Return the [X, Y] coordinate for the center point of the cell that contains the specified text.  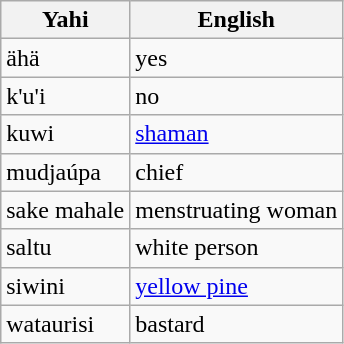
kuwi [66, 134]
ähä [66, 58]
yellow pine [236, 286]
k'u'i [66, 96]
shaman [236, 134]
saltu [66, 248]
wataurisi [66, 324]
white person [236, 248]
menstruating woman [236, 210]
English [236, 20]
mudjaúpa [66, 172]
yes [236, 58]
no [236, 96]
siwini [66, 286]
Yahi [66, 20]
bastard [236, 324]
chief [236, 172]
sake mahale [66, 210]
